Extract the (x, y) coordinate from the center of the cell holding the provided text.  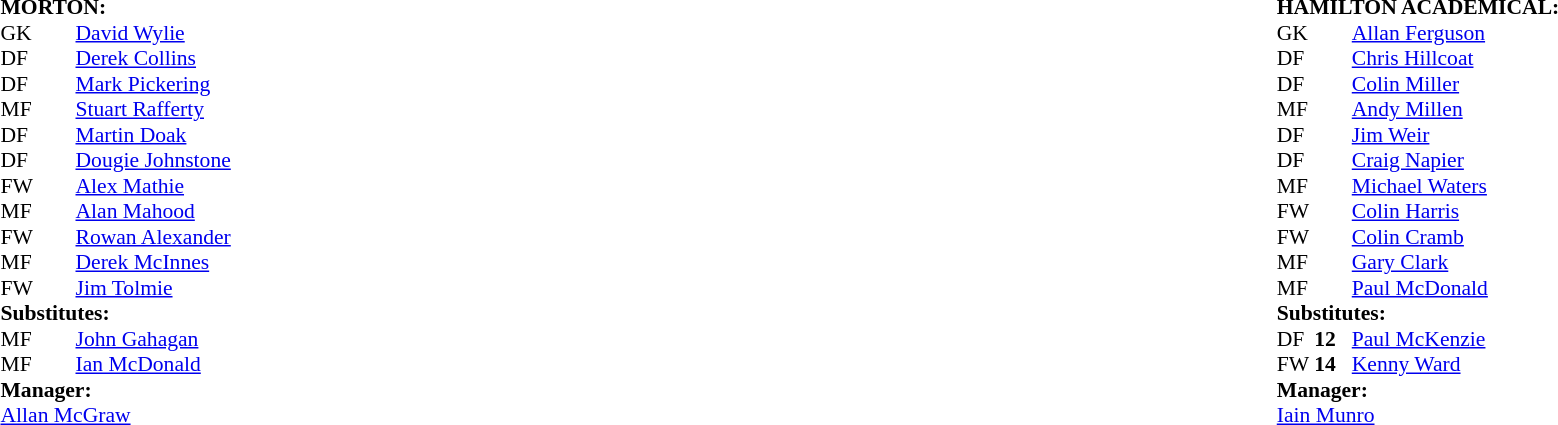
Ian McDonald (154, 365)
John Gahagan (154, 339)
Substitutes: (115, 313)
Derek McInnes (154, 263)
Derek Collins (154, 59)
Alan Mahood (154, 211)
Rowan Alexander (154, 237)
Stuart Rafferty (154, 109)
Alex Mathie (154, 186)
Manager: (115, 390)
David Wylie (154, 33)
Jim Tolmie (154, 288)
12 (1333, 339)
Martin Doak (154, 135)
Mark Pickering (154, 84)
14 (1333, 365)
Dougie Johnstone (154, 161)
